Search for the cell housing the specified text and yield its (x, y) center coordinate. 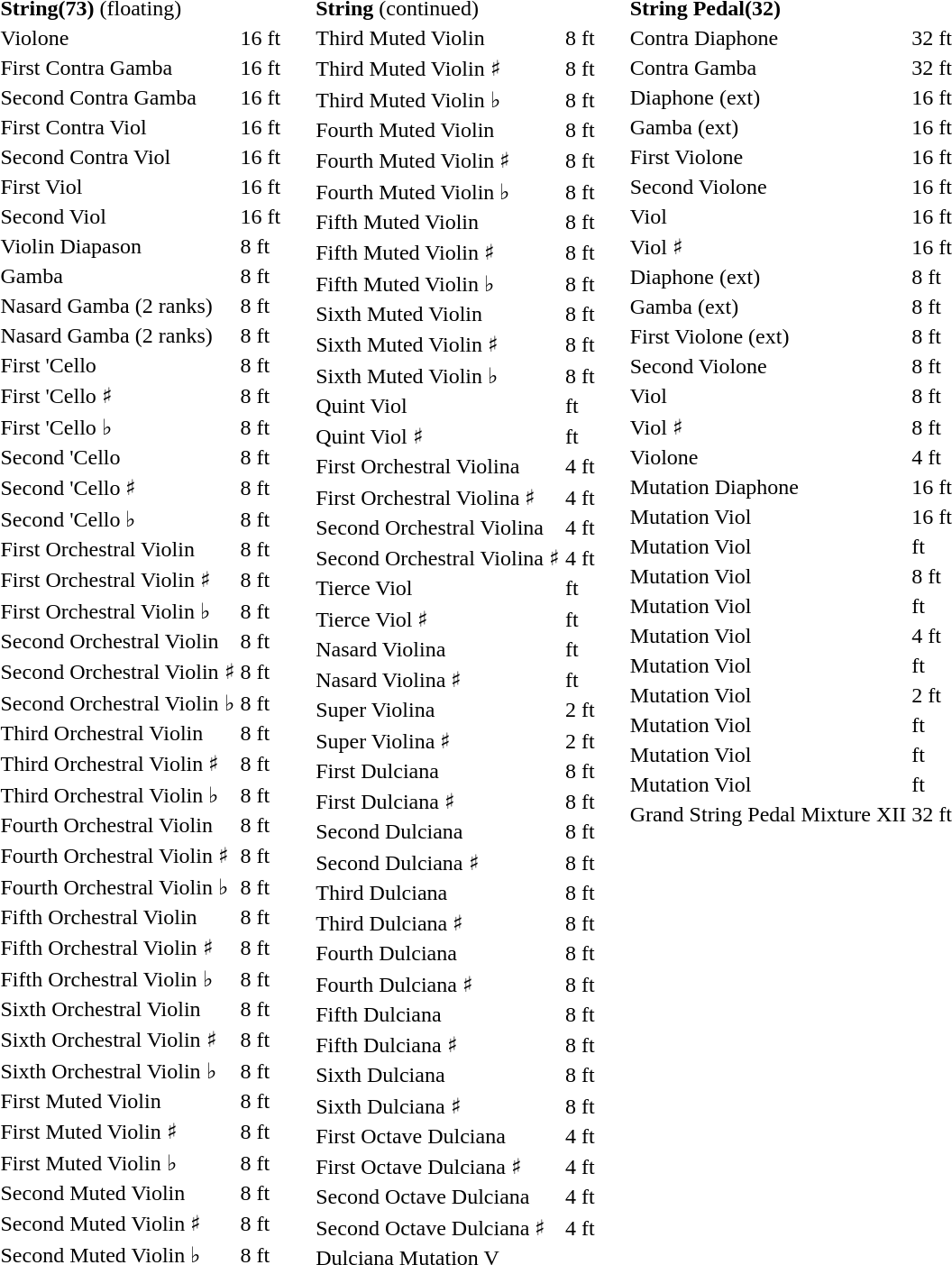
Second Dulciana (438, 832)
Mutation Diaphone (768, 487)
Second Orchestral Violina ♯ (438, 558)
Second Orchestral Violina (438, 527)
Third Muted Violin (438, 38)
Nasard Violina (438, 649)
Sixth Dulciana (438, 1076)
Sixth Muted Violin ♯ (438, 344)
Fifth Muted Violin (438, 222)
Fourth Muted Violin ♭ (438, 191)
Fifth Muted Violin ♯ (438, 252)
First Orchestral Violina (438, 466)
Nasard Violina ♯ (438, 680)
Fourth Muted Violin (438, 130)
Contra Gamba (768, 68)
Second Octave Dulciana (438, 1196)
First Orchestral Violina ♯ (438, 498)
Second Dulciana ♯ (438, 862)
Quint Viol (438, 406)
First Octave Dulciana (438, 1136)
Sixth Muted Violin (438, 314)
First Dulciana (438, 771)
Fifth Dulciana ♯ (438, 1045)
Violone (768, 457)
Second Octave Dulciana ♯ (438, 1228)
Contra Diaphone (768, 38)
Third Dulciana (438, 893)
Sixth Muted Violin ♭ (438, 375)
Super Violina (438, 710)
First Violone (768, 157)
Quint Viol ♯ (438, 436)
Third Muted Violin ♯ (438, 69)
Fourth Muted Violin ♯ (438, 160)
First Octave Dulciana ♯ (438, 1167)
Grand String Pedal Mixture XII (768, 814)
First Dulciana ♯ (438, 802)
First Violone (ext) (768, 336)
Fifth Muted Violin ♭ (438, 283)
Third Dulciana ♯ (438, 923)
Sixth Dulciana ♯ (438, 1105)
Super Violina ♯ (438, 741)
Fifth Dulciana (438, 1014)
Tierce Viol ♯ (438, 619)
Fourth Dulciana (438, 953)
Fourth Dulciana ♯ (438, 985)
Tierce Viol (438, 589)
Third Muted Violin ♭ (438, 99)
